Extract the [x, y] coordinate from the center of the cell holding the provided text.  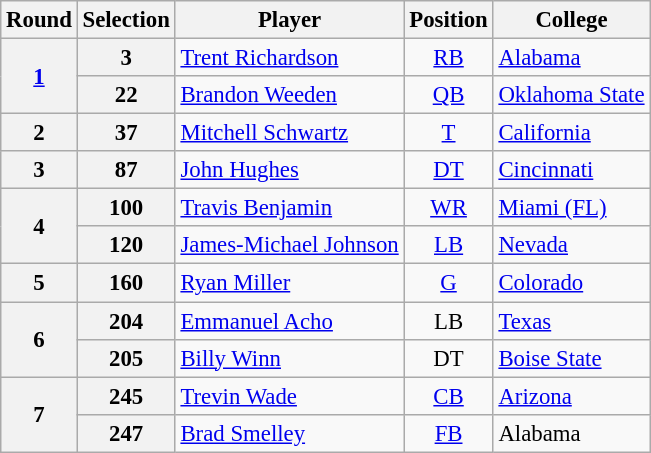
Texas [572, 321]
Cincinnati [572, 170]
Boise State [572, 358]
Round [39, 20]
G [448, 283]
Emmanuel Acho [290, 321]
Miami (FL) [572, 208]
California [572, 133]
2 [39, 133]
4 [39, 226]
John Hughes [290, 170]
College [572, 20]
22 [126, 95]
Mitchell Schwartz [290, 133]
Nevada [572, 245]
6 [39, 340]
87 [126, 170]
Colorado [572, 283]
Player [290, 20]
160 [126, 283]
Position [448, 20]
CB [448, 396]
Ryan Miller [290, 283]
Trent Richardson [290, 58]
247 [126, 433]
5 [39, 283]
204 [126, 321]
QB [448, 95]
Oklahoma State [572, 95]
Travis Benjamin [290, 208]
T [448, 133]
205 [126, 358]
Brad Smelley [290, 433]
Selection [126, 20]
100 [126, 208]
FB [448, 433]
1 [39, 76]
Billy Winn [290, 358]
Brandon Weeden [290, 95]
RB [448, 58]
245 [126, 396]
WR [448, 208]
7 [39, 414]
James-Michael Johnson [290, 245]
Arizona [572, 396]
Trevin Wade [290, 396]
37 [126, 133]
120 [126, 245]
